Identify which cell holds the provided text, then report its [x, y] central coordinate. 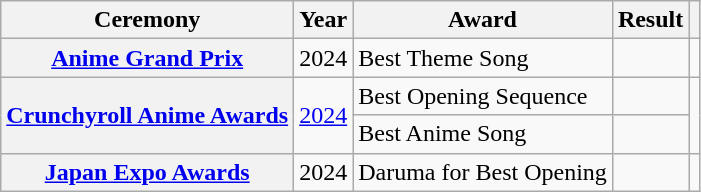
Year [324, 20]
Result [650, 20]
Best Opening Sequence [483, 96]
Japan Expo Awards [148, 172]
Crunchyroll Anime Awards [148, 115]
Best Anime Song [483, 134]
Ceremony [148, 20]
Anime Grand Prix [148, 58]
Daruma for Best Opening [483, 172]
Award [483, 20]
Best Theme Song [483, 58]
